Return the (x, y) coordinate for the center point of the cell that contains the specified text.  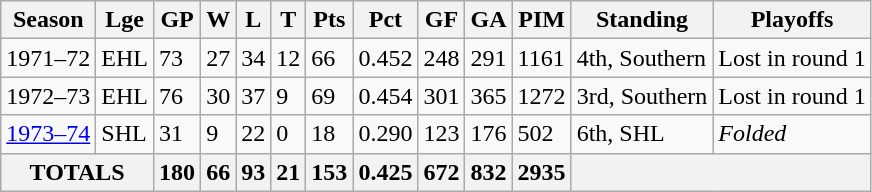
0.452 (386, 58)
GP (178, 20)
18 (330, 134)
1272 (542, 96)
37 (254, 96)
123 (442, 134)
34 (254, 58)
502 (542, 134)
GF (442, 20)
76 (178, 96)
Folded (792, 134)
Standing (642, 20)
6th, SHL (642, 134)
21 (288, 172)
T (288, 20)
248 (442, 58)
Playoffs (792, 20)
0 (288, 134)
TOTALS (78, 172)
1971–72 (48, 58)
176 (488, 134)
GA (488, 20)
832 (488, 172)
Pct (386, 20)
W (218, 20)
301 (442, 96)
27 (218, 58)
1972–73 (48, 96)
Lge (125, 20)
3rd, Southern (642, 96)
0.454 (386, 96)
73 (178, 58)
1973–74 (48, 134)
0.425 (386, 172)
22 (254, 134)
Season (48, 20)
12 (288, 58)
153 (330, 172)
93 (254, 172)
180 (178, 172)
2935 (542, 172)
291 (488, 58)
672 (442, 172)
0.290 (386, 134)
SHL (125, 134)
30 (218, 96)
1161 (542, 58)
PIM (542, 20)
Pts (330, 20)
69 (330, 96)
31 (178, 134)
365 (488, 96)
L (254, 20)
4th, Southern (642, 58)
